Find where the given text appears and provide that cell's center as [X, Y] coordinate. 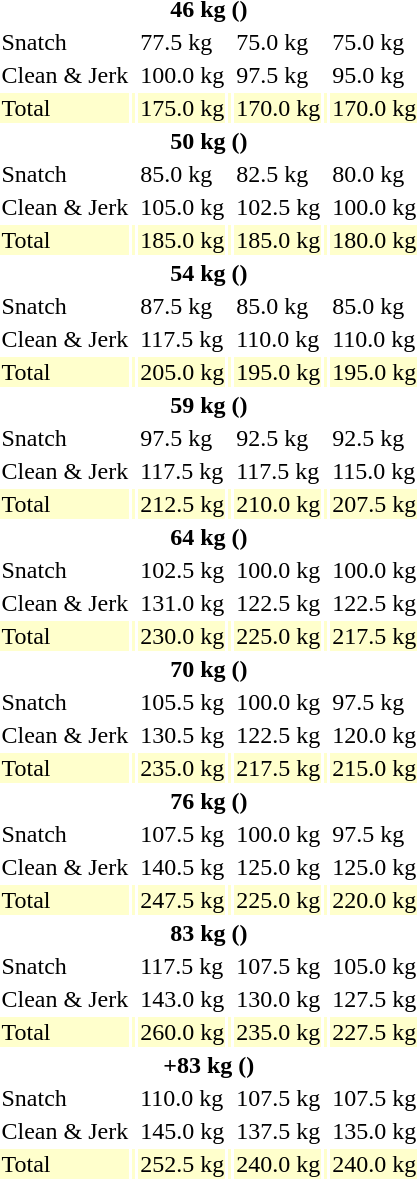
137.5 kg [278, 1131]
252.5 kg [182, 1164]
125.0 kg [278, 867]
143.0 kg [182, 999]
75.0 kg [278, 42]
240.0 kg [278, 1164]
77.5 kg [182, 42]
195.0 kg [278, 372]
131.0 kg [182, 603]
145.0 kg [182, 1131]
230.0 kg [182, 636]
260.0 kg [182, 1032]
140.5 kg [182, 867]
92.5 kg [278, 438]
105.5 kg [182, 702]
130.5 kg [182, 735]
247.5 kg [182, 900]
205.0 kg [182, 372]
175.0 kg [182, 108]
217.5 kg [278, 768]
212.5 kg [182, 504]
170.0 kg [278, 108]
82.5 kg [278, 174]
210.0 kg [278, 504]
130.0 kg [278, 999]
87.5 kg [182, 306]
105.0 kg [182, 207]
